Return the [X, Y] coordinate for the center point of the cell that contains the specified text.  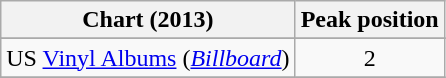
Chart (2013) [148, 20]
US Vinyl Albums (Billboard) [148, 58]
Peak position [370, 20]
2 [370, 58]
